From the cell containing the given text, extract its center point as (x, y) coordinate. 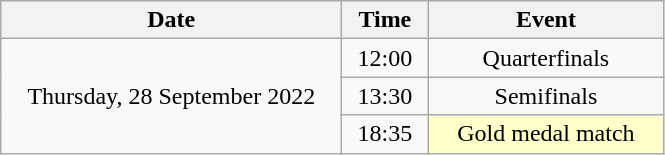
Date (172, 20)
Time (385, 20)
Thursday, 28 September 2022 (172, 96)
13:30 (385, 96)
Quarterfinals (546, 58)
Gold medal match (546, 134)
12:00 (385, 58)
18:35 (385, 134)
Event (546, 20)
Semifinals (546, 96)
